Output the [X, Y] coordinate of the center of the cell containing the given text.  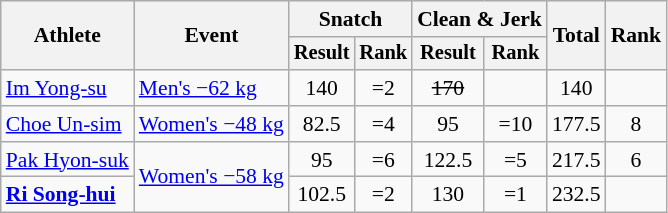
177.5 [576, 124]
Snatch [350, 19]
=6 [383, 160]
Ri Song-hui [68, 195]
130 [448, 195]
102.5 [322, 195]
Pak Hyon-suk [68, 160]
8 [636, 124]
=4 [383, 124]
217.5 [576, 160]
Women's −48 kg [212, 124]
Total [576, 36]
=1 [516, 195]
232.5 [576, 195]
Choe Un-sim [68, 124]
82.5 [322, 124]
Men's −62 kg [212, 88]
Women's −58 kg [212, 178]
6 [636, 160]
122.5 [448, 160]
Event [212, 36]
=5 [516, 160]
Clean & Jerk [480, 19]
170 [448, 88]
Im Yong-su [68, 88]
Athlete [68, 36]
=10 [516, 124]
